Detect which cell encompasses the target text, then output its [x, y] center coordinate. 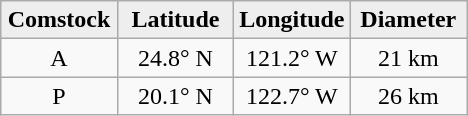
Comstock [59, 20]
21 km [408, 58]
Longitude [292, 20]
P [59, 96]
A [59, 58]
20.1° N [175, 96]
Diameter [408, 20]
24.8° N [175, 58]
121.2° W [292, 58]
Latitude [175, 20]
26 km [408, 96]
122.7° W [292, 96]
